Identify which cell holds the provided text, then report its (x, y) central coordinate. 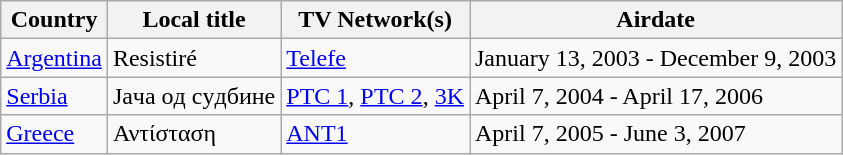
PTC 1, РТС 2, 3K (376, 96)
Jaчa oд cyдбинe (194, 96)
Local title (194, 20)
January 13, 2003 - December 9, 2003 (656, 58)
ΑΝΤ1 (376, 134)
Serbia (54, 96)
Airdate (656, 20)
TV Network(s) (376, 20)
April 7, 2005 - June 3, 2007 (656, 134)
Resistiré (194, 58)
Αντίσταση (194, 134)
Telefe (376, 58)
April 7, 2004 - April 17, 2006 (656, 96)
Country (54, 20)
Greece (54, 134)
Argentina (54, 58)
